Identify which cell holds the provided text, then report its [X, Y] central coordinate. 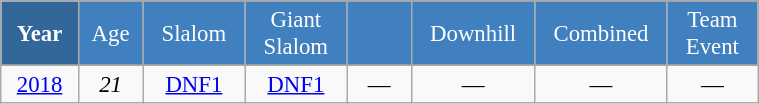
Slalom [194, 34]
Downhill [472, 34]
2018 [40, 85]
Team Event [712, 34]
Year [40, 34]
Age [110, 34]
GiantSlalom [296, 34]
Combined [601, 34]
21 [110, 85]
